Find where the given text appears and provide that cell's center as (x, y) coordinate. 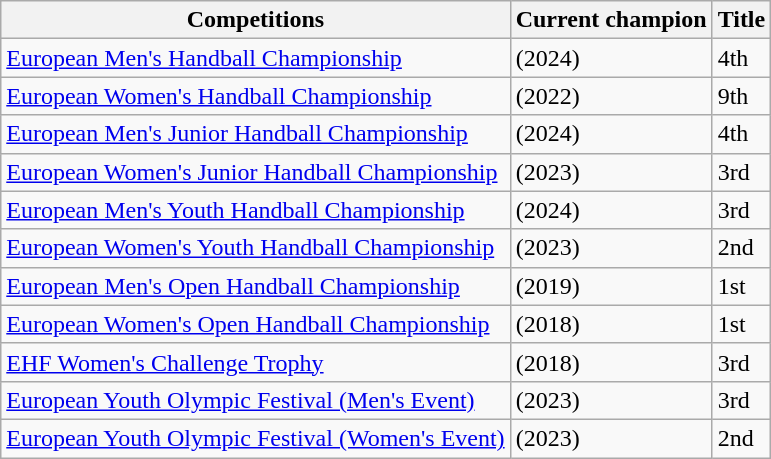
European Men's Junior Handball Championship (256, 134)
European Men's Youth Handball Championship (256, 210)
(2019) (611, 286)
European Men's Open Handball Championship (256, 286)
European Youth Olympic Festival (Men's Event) (256, 400)
European Women's Handball Championship (256, 96)
European Women's Open Handball Championship (256, 324)
European Women's Junior Handball Championship (256, 172)
EHF Women's Challenge Trophy (256, 362)
9th (742, 96)
(2022) (611, 96)
Title (742, 20)
Current champion (611, 20)
European Men's Handball Championship (256, 58)
European Youth Olympic Festival (Women's Event) (256, 438)
European Women's Youth Handball Championship (256, 248)
Competitions (256, 20)
